Return the [x, y] coordinate for the center point of the cell that contains the specified text.  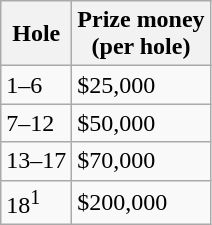
$200,000 [141, 202]
181 [36, 202]
$50,000 [141, 123]
$70,000 [141, 161]
Hole [36, 34]
$25,000 [141, 85]
Prize money(per hole) [141, 34]
7–12 [36, 123]
1–6 [36, 85]
13–17 [36, 161]
